Determine the [X, Y] coordinate at the center of the cell enclosing the given text.  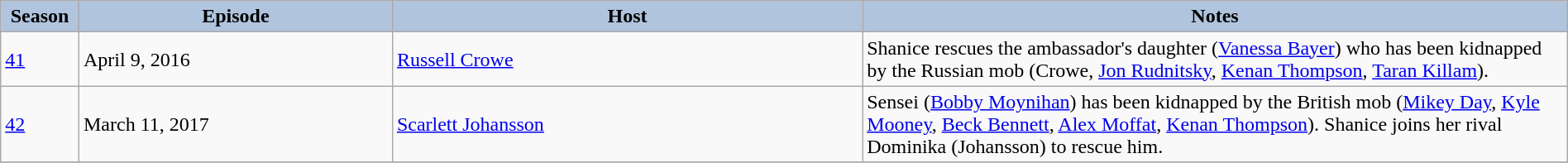
Host [627, 17]
April 9, 2016 [235, 60]
42 [40, 124]
41 [40, 60]
Russell Crowe [627, 60]
Notes [1216, 17]
Scarlett Johansson [627, 124]
Episode [235, 17]
March 11, 2017 [235, 124]
Season [40, 17]
